Return the [x, y] coordinate for the center point of the cell that contains the specified text.  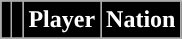
Player [62, 20]
Nation [141, 20]
